For the text-containing cell, return its midpoint in [X, Y] coordinate format. 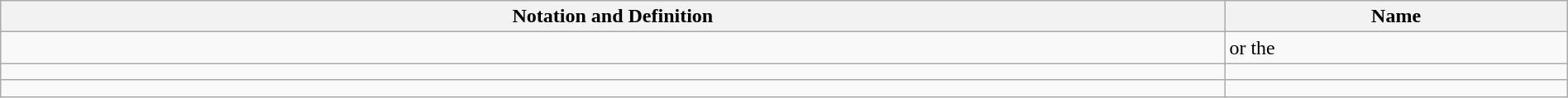
Notation and Definition [613, 16]
or the [1396, 48]
Name [1396, 16]
